Scan for the cell matching the given text and deliver its (X, Y) coordinate at center. 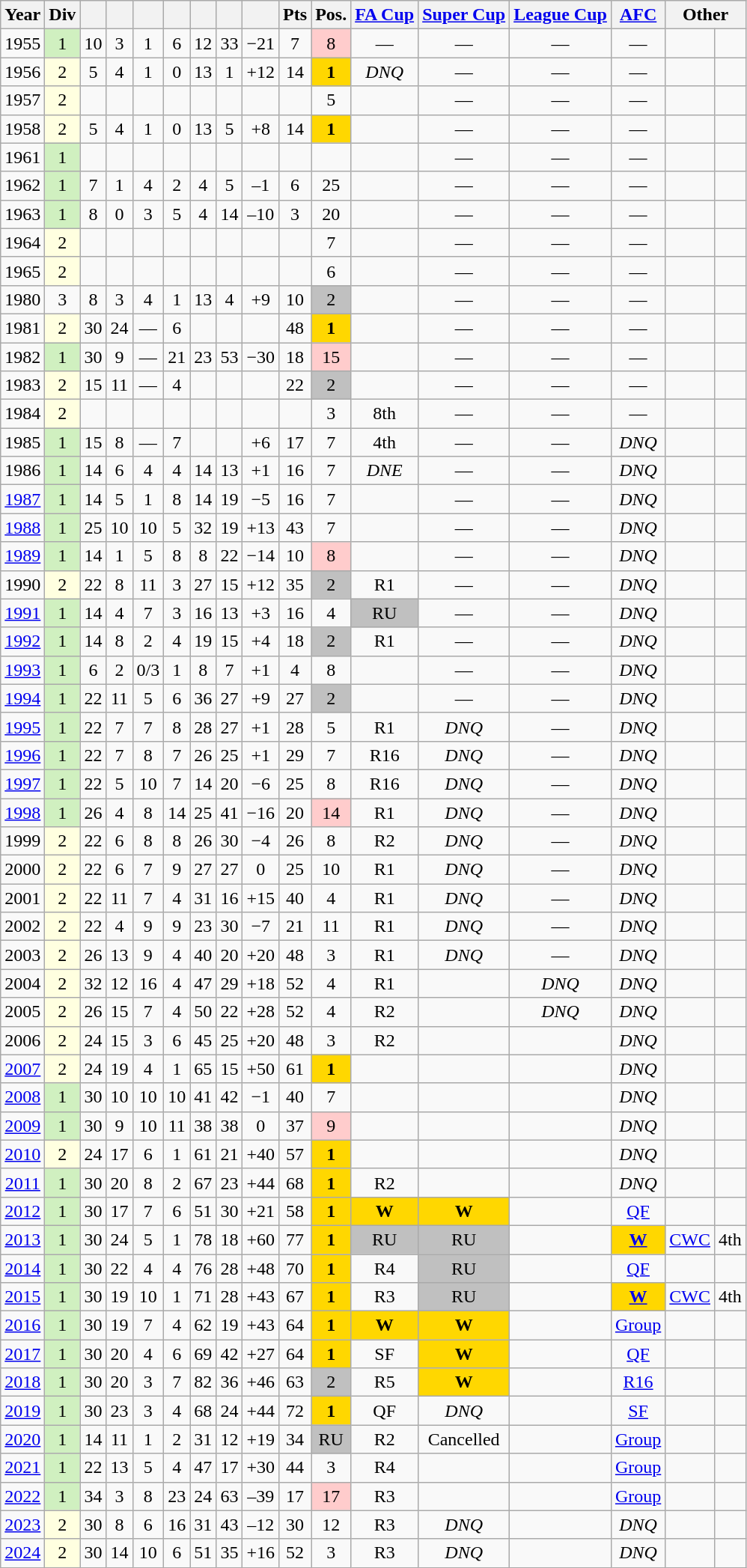
–39 (260, 1496)
1997 (22, 784)
1964 (22, 242)
1983 (22, 385)
+15 (260, 898)
−7 (260, 927)
2017 (22, 1354)
+46 (260, 1382)
37 (295, 1126)
1957 (22, 100)
R5 (385, 1382)
62 (204, 1326)
70 (295, 1269)
2014 (22, 1269)
+3 (260, 613)
1992 (22, 641)
77 (295, 1239)
76 (204, 1269)
Div (63, 15)
+50 (260, 1069)
+30 (260, 1468)
2020 (22, 1439)
2021 (22, 1468)
2023 (22, 1525)
+19 (260, 1439)
+28 (260, 1012)
Super Cup (464, 15)
2019 (22, 1411)
2013 (22, 1239)
2008 (22, 1097)
−30 (260, 357)
1988 (22, 528)
1989 (22, 556)
2011 (22, 1183)
1965 (22, 271)
+18 (260, 983)
+6 (260, 442)
82 (204, 1382)
33 (229, 43)
2024 (22, 1553)
2022 (22, 1496)
FA Cup (385, 15)
1994 (22, 698)
58 (295, 1211)
−16 (260, 812)
1963 (22, 214)
Cancelled (464, 1439)
Other (705, 15)
DNE (385, 471)
2004 (22, 983)
2010 (22, 1154)
+27 (260, 1354)
–1 (260, 186)
1996 (22, 755)
1993 (22, 670)
2002 (22, 927)
1958 (22, 129)
−14 (260, 556)
1999 (22, 841)
78 (204, 1239)
1986 (22, 471)
1961 (22, 157)
2006 (22, 1040)
−4 (260, 841)
53 (229, 357)
2005 (22, 1012)
72 (295, 1411)
1985 (22, 442)
–12 (260, 1525)
League Cup (561, 15)
+4 (260, 641)
65 (204, 1069)
2016 (22, 1326)
2000 (22, 870)
+60 (260, 1239)
−5 (260, 499)
2009 (22, 1126)
69 (204, 1354)
1990 (22, 585)
+48 (260, 1269)
2015 (22, 1297)
1984 (22, 414)
0/3 (148, 670)
+8 (260, 129)
2007 (22, 1069)
1955 (22, 43)
AFC (638, 15)
1998 (22, 812)
Pts (295, 15)
8th (385, 414)
44 (295, 1468)
+40 (260, 1154)
57 (295, 1154)
Pos. (331, 15)
2003 (22, 955)
1987 (22, 499)
2012 (22, 1211)
1956 (22, 72)
2018 (22, 1382)
–10 (260, 214)
2001 (22, 898)
+13 (260, 528)
1962 (22, 186)
+16 (260, 1553)
1982 (22, 357)
71 (204, 1297)
1995 (22, 727)
1991 (22, 613)
50 (204, 1012)
1980 (22, 299)
−6 (260, 784)
−1 (260, 1097)
Year (22, 15)
+21 (260, 1211)
−21 (260, 43)
45 (204, 1040)
1981 (22, 328)
